Identify which cell holds the provided text, then report its [X, Y] central coordinate. 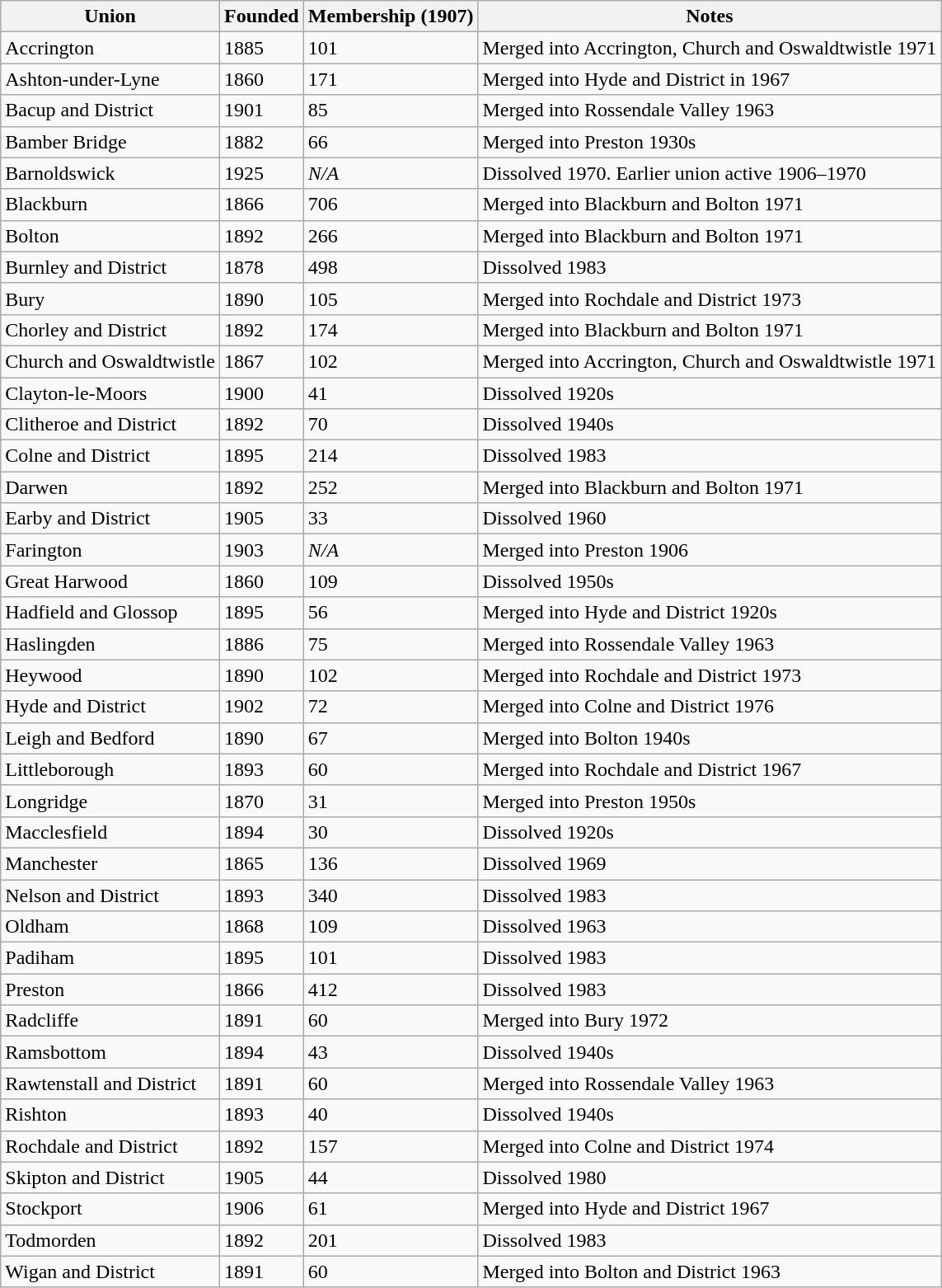
1870 [261, 801]
30 [391, 832]
Nelson and District [110, 895]
Manchester [110, 863]
1878 [261, 267]
Rishton [110, 1115]
Skipton and District [110, 1178]
Preston [110, 990]
Stockport [110, 1209]
266 [391, 236]
1868 [261, 927]
Macclesfield [110, 832]
171 [391, 79]
Barnoldswick [110, 173]
Wigan and District [110, 1272]
412 [391, 990]
Merged into Bury 1972 [710, 1021]
Todmorden [110, 1240]
Blackburn [110, 204]
Longridge [110, 801]
340 [391, 895]
Bury [110, 298]
Chorley and District [110, 330]
61 [391, 1209]
105 [391, 298]
Bamber Bridge [110, 142]
67 [391, 738]
Padiham [110, 958]
Clayton-le-Moors [110, 393]
1865 [261, 863]
Church and Oswaldtwistle [110, 361]
Founded [261, 16]
Clitheroe and District [110, 425]
Littleborough [110, 769]
136 [391, 863]
Ashton-under-Lyne [110, 79]
Farington [110, 550]
Dissolved 1963 [710, 927]
66 [391, 142]
1903 [261, 550]
85 [391, 110]
31 [391, 801]
41 [391, 393]
Merged into Bolton 1940s [710, 738]
Radcliffe [110, 1021]
Ramsbottom [110, 1052]
174 [391, 330]
Bacup and District [110, 110]
Merged into Preston 1930s [710, 142]
Great Harwood [110, 581]
Accrington [110, 48]
1900 [261, 393]
157 [391, 1146]
1886 [261, 644]
Merged into Preston 1906 [710, 550]
Merged into Hyde and District 1967 [710, 1209]
Oldham [110, 927]
1882 [261, 142]
Bolton [110, 236]
214 [391, 456]
Merged into Bolton and District 1963 [710, 1272]
252 [391, 487]
Colne and District [110, 456]
44 [391, 1178]
Dissolved 1969 [710, 863]
56 [391, 613]
Leigh and Bedford [110, 738]
Earby and District [110, 519]
Burnley and District [110, 267]
Union [110, 16]
1867 [261, 361]
40 [391, 1115]
201 [391, 1240]
Darwen [110, 487]
70 [391, 425]
Hadfield and Glossop [110, 613]
Dissolved 1960 [710, 519]
1906 [261, 1209]
43 [391, 1052]
1925 [261, 173]
Dissolved 1950s [710, 581]
Heywood [110, 675]
706 [391, 204]
Rawtenstall and District [110, 1084]
Merged into Colne and District 1974 [710, 1146]
Notes [710, 16]
Hyde and District [110, 707]
Dissolved 1970. Earlier union active 1906–1970 [710, 173]
Merged into Hyde and District 1920s [710, 613]
75 [391, 644]
Haslingden [110, 644]
498 [391, 267]
Merged into Hyde and District in 1967 [710, 79]
Membership (1907) [391, 16]
Merged into Preston 1950s [710, 801]
1885 [261, 48]
33 [391, 519]
1901 [261, 110]
72 [391, 707]
Merged into Colne and District 1976 [710, 707]
Rochdale and District [110, 1146]
1902 [261, 707]
Merged into Rochdale and District 1967 [710, 769]
Dissolved 1980 [710, 1178]
